From the cell containing the given text, extract its center point as (X, Y) coordinate. 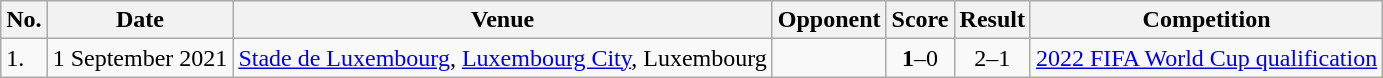
Score (920, 20)
2022 FIFA World Cup qualification (1206, 58)
Stade de Luxembourg, Luxembourg City, Luxembourg (502, 58)
Result (992, 20)
Opponent (829, 20)
Date (140, 20)
Competition (1206, 20)
1–0 (920, 58)
2–1 (992, 58)
Venue (502, 20)
No. (24, 20)
1. (24, 58)
1 September 2021 (140, 58)
